From the cell containing the given text, extract its center point as [X, Y] coordinate. 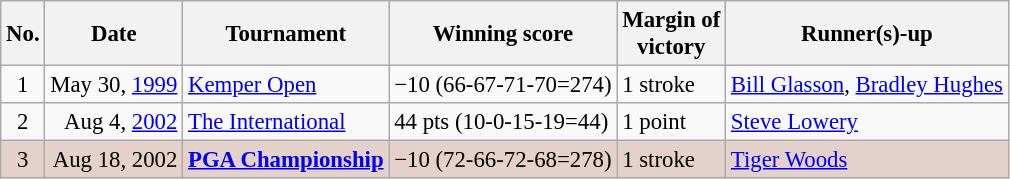
Bill Glasson, Bradley Hughes [868, 85]
Winning score [503, 34]
Kemper Open [286, 85]
Tournament [286, 34]
3 [23, 160]
−10 (66-67-71-70=274) [503, 85]
Tiger Woods [868, 160]
Steve Lowery [868, 122]
The International [286, 122]
1 point [672, 122]
Margin ofvictory [672, 34]
Runner(s)-up [868, 34]
Aug 18, 2002 [114, 160]
Date [114, 34]
1 [23, 85]
2 [23, 122]
−10 (72-66-72-68=278) [503, 160]
Aug 4, 2002 [114, 122]
No. [23, 34]
44 pts (10-0-15-19=44) [503, 122]
May 30, 1999 [114, 85]
PGA Championship [286, 160]
